Identify which cell holds the provided text, then report its (X, Y) central coordinate. 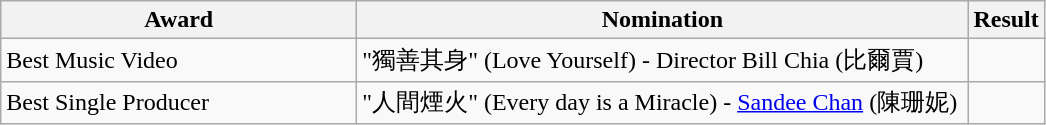
Nomination (662, 20)
"獨善其身" (Love Yourself) - Director Bill Chia (比爾賈) (662, 60)
Result (1006, 20)
Award (179, 20)
"人間煙火" (Every day is a Miracle) - Sandee Chan (陳珊妮) (662, 102)
Best Single Producer (179, 102)
Best Music Video (179, 60)
